Output the (x, y) coordinate of the center of the cell containing the given text.  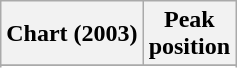
Peakposition (189, 34)
Chart (2003) (72, 34)
